Find where the given text appears and provide that cell's center as (X, Y) coordinate. 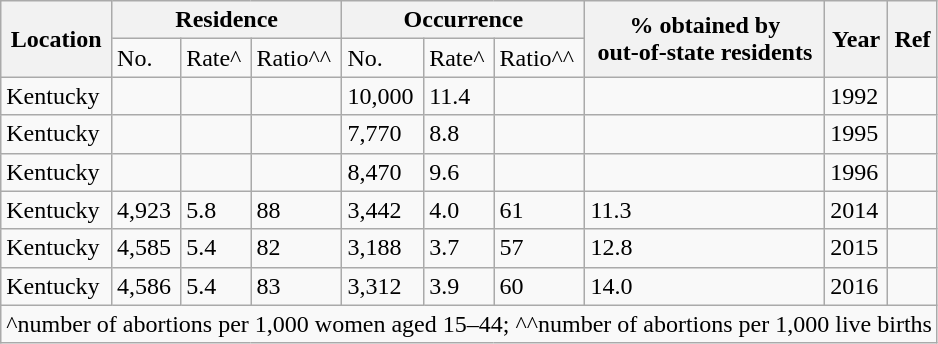
3.9 (459, 286)
8,470 (383, 172)
11.3 (705, 210)
4,585 (146, 248)
12.8 (705, 248)
1996 (856, 172)
5.8 (216, 210)
3,188 (383, 248)
3.7 (459, 248)
10,000 (383, 96)
4.0 (459, 210)
2016 (856, 286)
4,586 (146, 286)
9.6 (459, 172)
Ref (912, 39)
4,923 (146, 210)
3,442 (383, 210)
57 (540, 248)
Residence (227, 20)
^number of abortions per 1,000 women aged 15–44; ^^number of abortions per 1,000 live births (470, 324)
11.4 (459, 96)
8.8 (459, 134)
1992 (856, 96)
2014 (856, 210)
Occurrence (464, 20)
88 (296, 210)
3,312 (383, 286)
1995 (856, 134)
Location (56, 39)
14.0 (705, 286)
61 (540, 210)
2015 (856, 248)
7,770 (383, 134)
% obtained byout-of-state residents (705, 39)
82 (296, 248)
60 (540, 286)
Year (856, 39)
83 (296, 286)
